Search for the cell housing the specified text and yield its (X, Y) center coordinate. 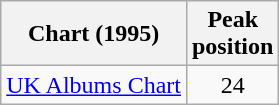
Chart (1995) (94, 34)
Peakposition (232, 34)
UK Albums Chart (94, 85)
24 (232, 85)
